Return the [x, y] coordinate for the center point of the cell that contains the specified text.  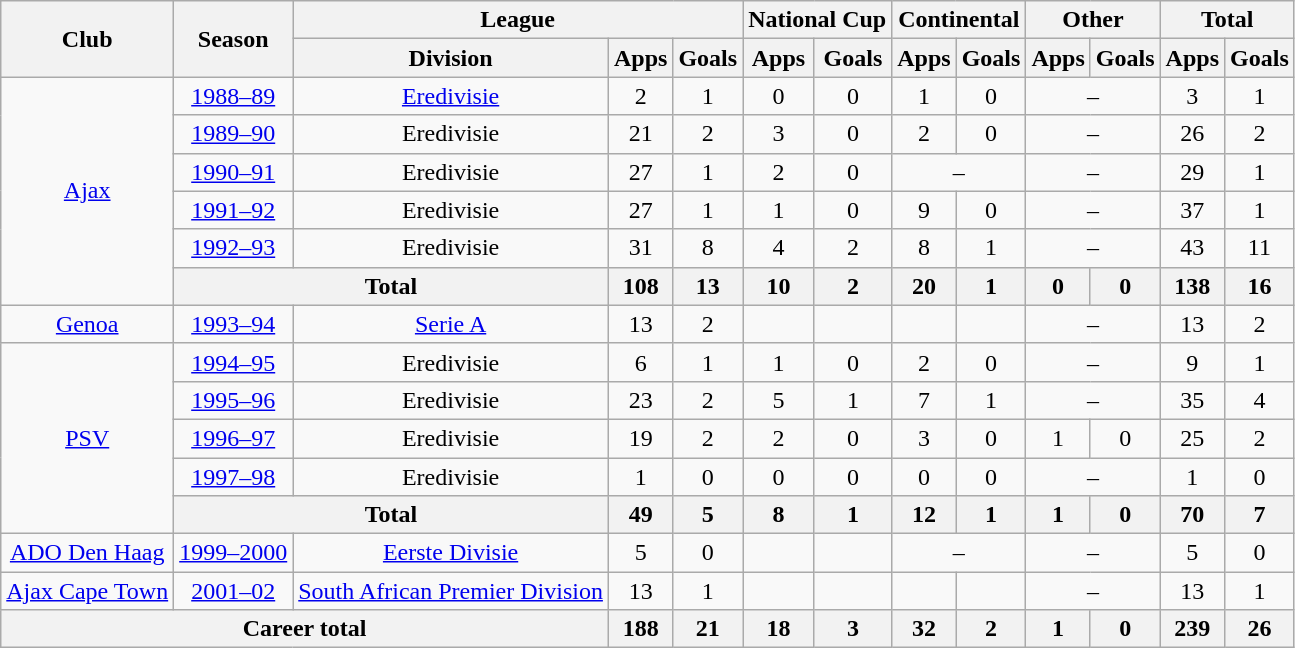
35 [1192, 400]
Club [88, 39]
1996–97 [234, 438]
Serie A [451, 324]
1990–91 [234, 172]
Career total [305, 629]
Genoa [88, 324]
11 [1260, 248]
43 [1192, 248]
Eerste Divisie [451, 553]
PSV [88, 438]
National Cup [818, 20]
49 [640, 515]
32 [924, 629]
18 [779, 629]
League [518, 20]
37 [1192, 210]
19 [640, 438]
1988–89 [234, 96]
1992–93 [234, 248]
188 [640, 629]
Division [451, 58]
239 [1192, 629]
20 [924, 286]
South African Premier Division [451, 591]
31 [640, 248]
Ajax Cape Town [88, 591]
Ajax [88, 191]
23 [640, 400]
1994–95 [234, 362]
Season [234, 39]
70 [1192, 515]
1999–2000 [234, 553]
1995–96 [234, 400]
1997–98 [234, 477]
25 [1192, 438]
16 [1260, 286]
ADO Den Haag [88, 553]
1993–94 [234, 324]
108 [640, 286]
2001–02 [234, 591]
Continental [959, 20]
12 [924, 515]
10 [779, 286]
1991–92 [234, 210]
1989–90 [234, 134]
29 [1192, 172]
6 [640, 362]
138 [1192, 286]
Other [1093, 20]
